Find where the given text appears and provide that cell's center as [X, Y] coordinate. 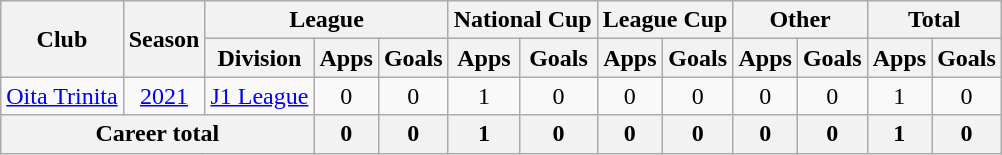
National Cup [522, 20]
Other [800, 20]
Division [260, 58]
2021 [164, 96]
Club [62, 39]
Career total [158, 134]
Oita Trinita [62, 96]
League [326, 20]
League Cup [665, 20]
Season [164, 39]
Total [934, 20]
J1 League [260, 96]
